From the cell containing the given text, extract its center point as (x, y) coordinate. 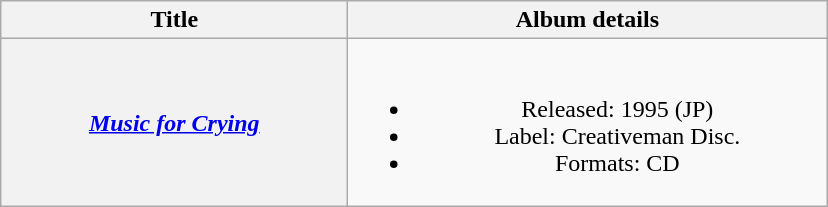
Album details (588, 20)
Music for Crying (174, 122)
Released: 1995 (JP)Label: Creativeman Disc.Formats: CD (588, 122)
Title (174, 20)
